Search for the cell housing the specified text and yield its [X, Y] center coordinate. 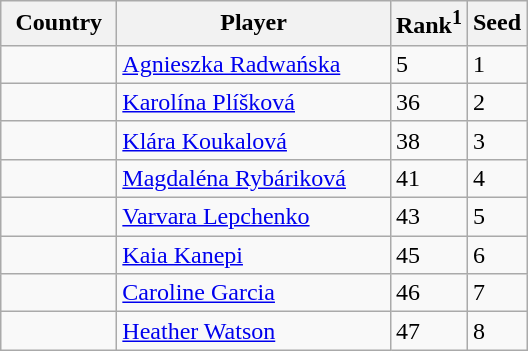
Varvara Lepchenko [254, 217]
Caroline Garcia [254, 293]
Magdaléna Rybáriková [254, 178]
1 [496, 64]
2 [496, 102]
Player [254, 24]
38 [428, 140]
36 [428, 102]
Seed [496, 24]
46 [428, 293]
Heather Watson [254, 331]
Kaia Kanepi [254, 255]
Karolína Plíšková [254, 102]
41 [428, 178]
Rank1 [428, 24]
Country [59, 24]
45 [428, 255]
Klára Koukalová [254, 140]
3 [496, 140]
8 [496, 331]
7 [496, 293]
Agnieszka Radwańska [254, 64]
47 [428, 331]
4 [496, 178]
6 [496, 255]
43 [428, 217]
